Provide the (x, y) coordinate of the cell's center where the given text is located.  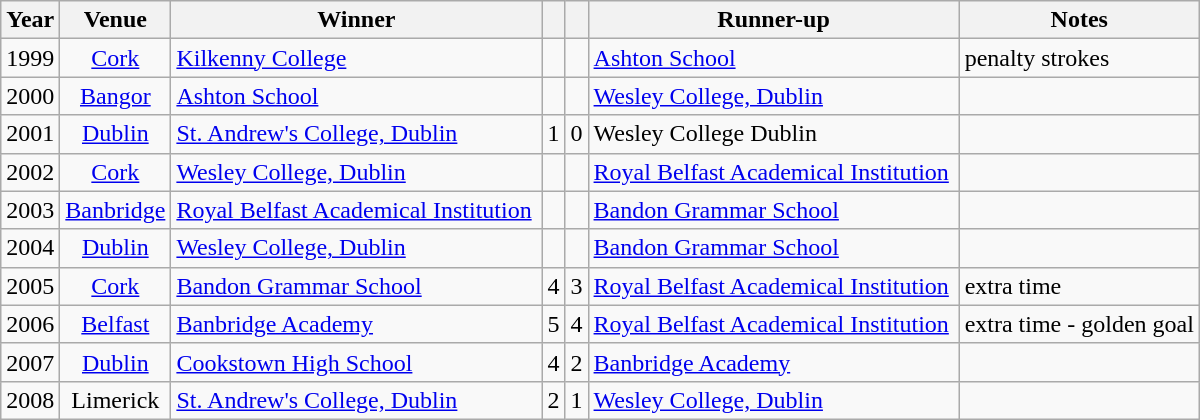
penalty strokes (1079, 58)
Runner-up (774, 20)
Kilkenny College (356, 58)
2000 (30, 96)
1999 (30, 58)
Cookstown High School (356, 362)
5 (554, 324)
2003 (30, 210)
0 (576, 134)
2006 (30, 324)
Year (30, 20)
extra time (1079, 286)
2004 (30, 248)
2007 (30, 362)
2005 (30, 286)
Belfast (116, 324)
Limerick (116, 400)
Bangor (116, 96)
3 (576, 286)
Notes (1079, 20)
extra time - golden goal (1079, 324)
Venue (116, 20)
Banbridge (116, 210)
Winner (356, 20)
2001 (30, 134)
2008 (30, 400)
2002 (30, 172)
Wesley College Dublin (774, 134)
